Search for the cell housing the specified text and yield its (X, Y) center coordinate. 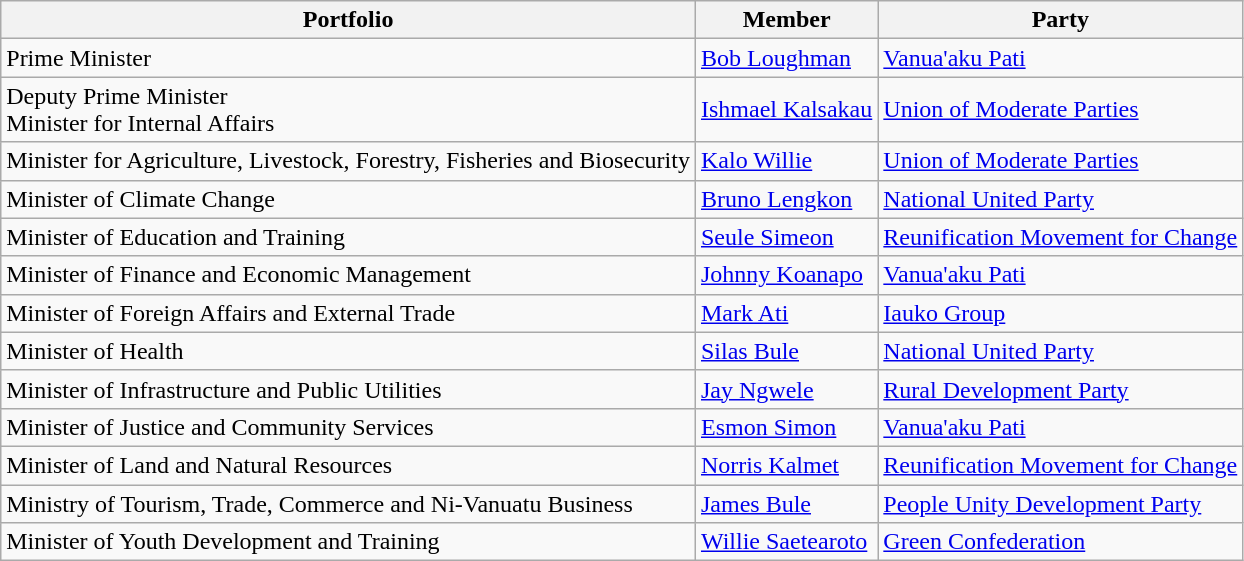
James Bule (786, 503)
Esmon Simon (786, 427)
Bob Loughman (786, 58)
Seule Simeon (786, 237)
Minister of Youth Development and Training (348, 542)
Green Confederation (1060, 542)
Member (786, 20)
Minister for Agriculture, Livestock, Forestry, Fisheries and Biosecurity (348, 161)
Iauko Group (1060, 313)
Prime Minister (348, 58)
Party (1060, 20)
Minister of Land and Natural Resources (348, 465)
Minister of Health (348, 351)
Minister of Infrastructure and Public Utilities (348, 389)
Minister of Justice and Community Services (348, 427)
Norris Kalmet (786, 465)
Minister of Education and Training (348, 237)
Jay Ngwele (786, 389)
Minister of Finance and Economic Management (348, 275)
Rural Development Party (1060, 389)
Mark Ati (786, 313)
Minister of Foreign Affairs and External Trade (348, 313)
Johnny Koanapo (786, 275)
Willie Saetearoto (786, 542)
Kalo Willie (786, 161)
Ishmael Kalsakau (786, 110)
Portfolio (348, 20)
Ministry of Tourism, Trade, Commerce and Ni-Vanuatu Business (348, 503)
Silas Bule (786, 351)
People Unity Development Party (1060, 503)
Minister of Climate Change (348, 199)
Deputy Prime MinisterMinister for Internal Affairs (348, 110)
Bruno Lengkon (786, 199)
